Capture the cell that displays the provided text and extract its [X, Y] central coordinate. 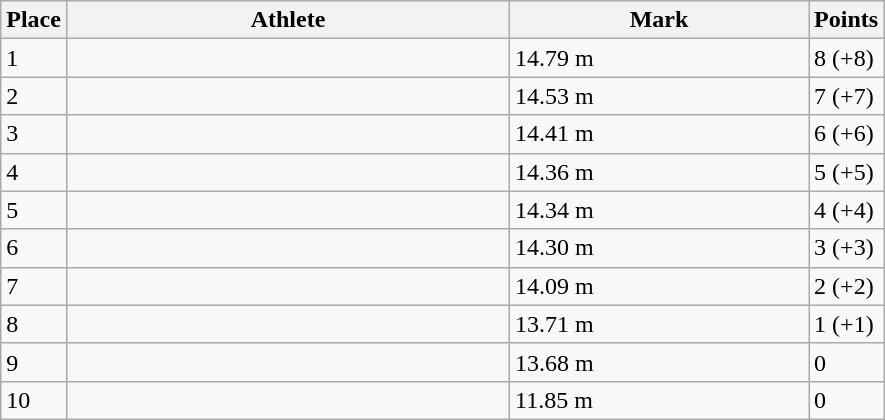
11.85 m [660, 400]
10 [34, 400]
14.79 m [660, 58]
3 (+3) [846, 248]
Points [846, 20]
2 (+2) [846, 286]
14.30 m [660, 248]
7 [34, 286]
7 (+7) [846, 96]
14.09 m [660, 286]
6 (+6) [846, 134]
Athlete [288, 20]
5 [34, 210]
Place [34, 20]
2 [34, 96]
13.71 m [660, 324]
6 [34, 248]
14.34 m [660, 210]
14.41 m [660, 134]
5 (+5) [846, 172]
Mark [660, 20]
14.53 m [660, 96]
13.68 m [660, 362]
14.36 m [660, 172]
1 [34, 58]
4 (+4) [846, 210]
9 [34, 362]
8 [34, 324]
1 (+1) [846, 324]
8 (+8) [846, 58]
3 [34, 134]
4 [34, 172]
